For the text-containing cell, return its midpoint in (x, y) coordinate format. 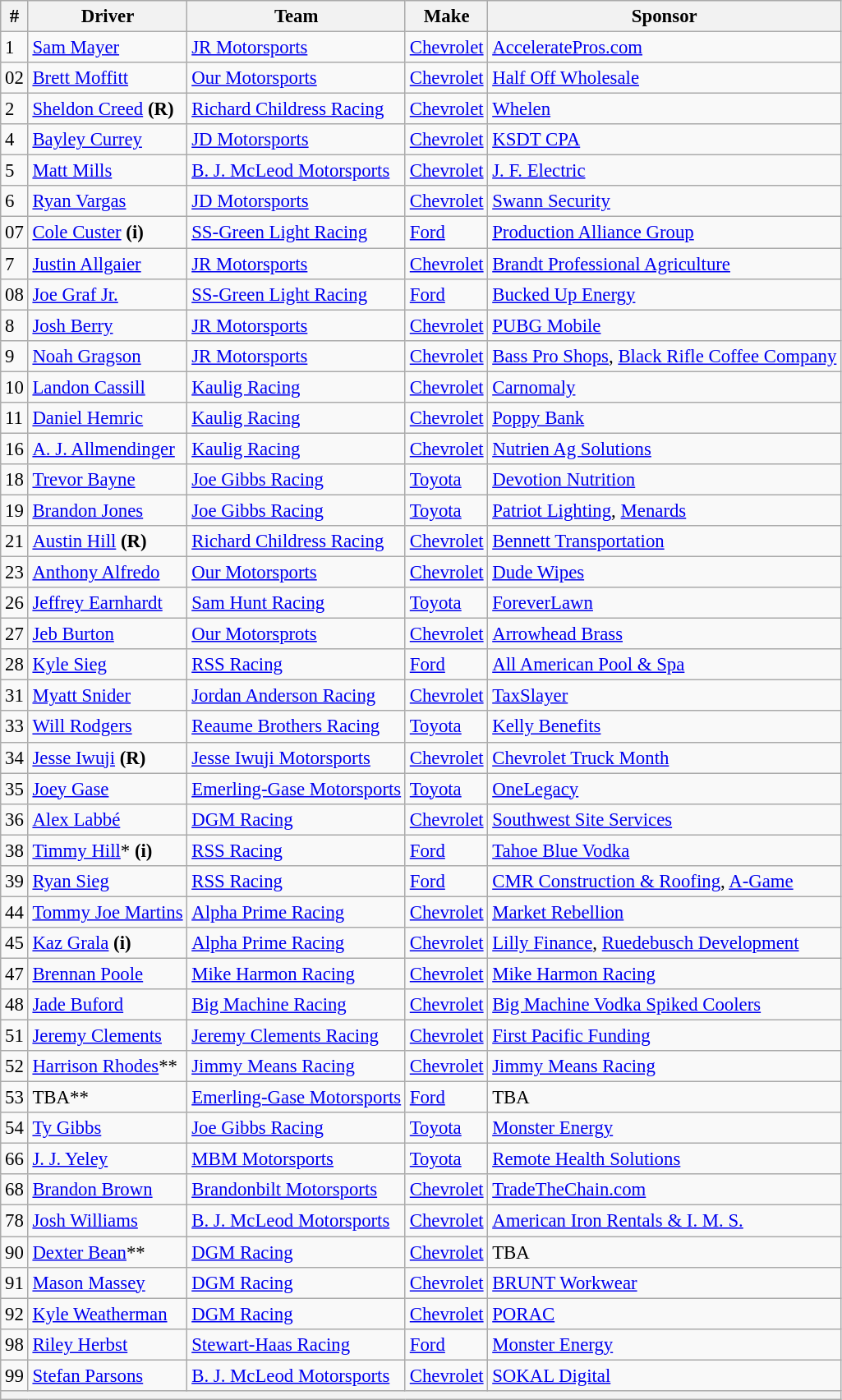
Joey Gase (108, 789)
91 (15, 1283)
23 (15, 573)
Whelen (665, 109)
6 (15, 201)
Jeffrey Earnhardt (108, 603)
Brandonbilt Motorsports (297, 1190)
A. J. Allmendinger (108, 449)
Patriot Lighting, Menards (665, 510)
21 (15, 541)
5 (15, 171)
CMR Construction & Roofing, A-Game (665, 882)
J. F. Electric (665, 171)
Timmy Hill* (i) (108, 850)
Tahoe Blue Vodka (665, 850)
PORAC (665, 1314)
36 (15, 819)
Jesse Iwuji (R) (108, 758)
First Pacific Funding (665, 1036)
99 (15, 1375)
American Iron Rentals & I. M. S. (665, 1221)
Alex Labbé (108, 819)
Big Machine Vodka Spiked Coolers (665, 1005)
Dexter Bean** (108, 1252)
26 (15, 603)
10 (15, 387)
Brandon Brown (108, 1190)
Austin Hill (R) (108, 541)
Bayley Currey (108, 140)
Carnomaly (665, 387)
Ryan Sieg (108, 882)
34 (15, 758)
8 (15, 325)
16 (15, 449)
Chevrolet Truck Month (665, 758)
OneLegacy (665, 789)
Make (446, 16)
31 (15, 696)
Big Machine Racing (297, 1005)
Devotion Nutrition (665, 480)
Jesse Iwuji Motorsports (297, 758)
44 (15, 912)
Kyle Sieg (108, 665)
9 (15, 356)
68 (15, 1190)
Sponsor (665, 16)
51 (15, 1036)
19 (15, 510)
Sheldon Creed (R) (108, 109)
Team (297, 16)
Josh Berry (108, 325)
Swann Security (665, 201)
27 (15, 634)
Anthony Alfredo (108, 573)
66 (15, 1159)
Brennan Poole (108, 974)
28 (15, 665)
Brett Moffitt (108, 78)
Justin Allgaier (108, 264)
Daniel Hemric (108, 418)
11 (15, 418)
Ryan Vargas (108, 201)
33 (15, 727)
J. J. Yeley (108, 1159)
BRUNT Workwear (665, 1283)
Half Off Wholesale (665, 78)
Stewart-Haas Racing (297, 1344)
Reaume Brothers Racing (297, 727)
02 (15, 78)
Joe Graf Jr. (108, 294)
Poppy Bank (665, 418)
KSDT CPA (665, 140)
SOKAL Digital (665, 1375)
All American Pool & Spa (665, 665)
39 (15, 882)
52 (15, 1066)
ForeverLawn (665, 603)
Will Rodgers (108, 727)
Nutrien Ag Solutions (665, 449)
53 (15, 1098)
Stefan Parsons (108, 1375)
Jordan Anderson Racing (297, 696)
Production Alliance Group (665, 233)
7 (15, 264)
Josh Williams (108, 1221)
TaxSlayer (665, 696)
Sam Hunt Racing (297, 603)
Lilly Finance, Ruedebusch Development (665, 943)
TBA** (108, 1098)
Jeremy Clements (108, 1036)
Bennett Transportation (665, 541)
Trevor Bayne (108, 480)
Harrison Rhodes** (108, 1066)
07 (15, 233)
Brandon Jones (108, 510)
Bucked Up Energy (665, 294)
Brandt Professional Agriculture (665, 264)
Riley Herbst (108, 1344)
Market Rebellion (665, 912)
Jade Buford (108, 1005)
Driver (108, 16)
Arrowhead Brass (665, 634)
Our Motorsprots (297, 634)
90 (15, 1252)
MBM Motorsports (297, 1159)
78 (15, 1221)
92 (15, 1314)
Remote Health Solutions (665, 1159)
Cole Custer (i) (108, 233)
Jeremy Clements Racing (297, 1036)
Mason Massey (108, 1283)
35 (15, 789)
Ty Gibbs (108, 1128)
Matt Mills (108, 171)
38 (15, 850)
2 (15, 109)
48 (15, 1005)
45 (15, 943)
Dude Wipes (665, 573)
Myatt Snider (108, 696)
Tommy Joe Martins (108, 912)
Jeb Burton (108, 634)
54 (15, 1128)
Kelly Benefits (665, 727)
08 (15, 294)
Southwest Site Services (665, 819)
4 (15, 140)
# (15, 16)
Kaz Grala (i) (108, 943)
AcceleratePros.com (665, 48)
1 (15, 48)
Kyle Weatherman (108, 1314)
Noah Gragson (108, 356)
Bass Pro Shops, Black Rifle Coffee Company (665, 356)
47 (15, 974)
Sam Mayer (108, 48)
18 (15, 480)
Landon Cassill (108, 387)
PUBG Mobile (665, 325)
98 (15, 1344)
TradeTheChain.com (665, 1190)
